Search for the cell housing the specified text and yield its (X, Y) center coordinate. 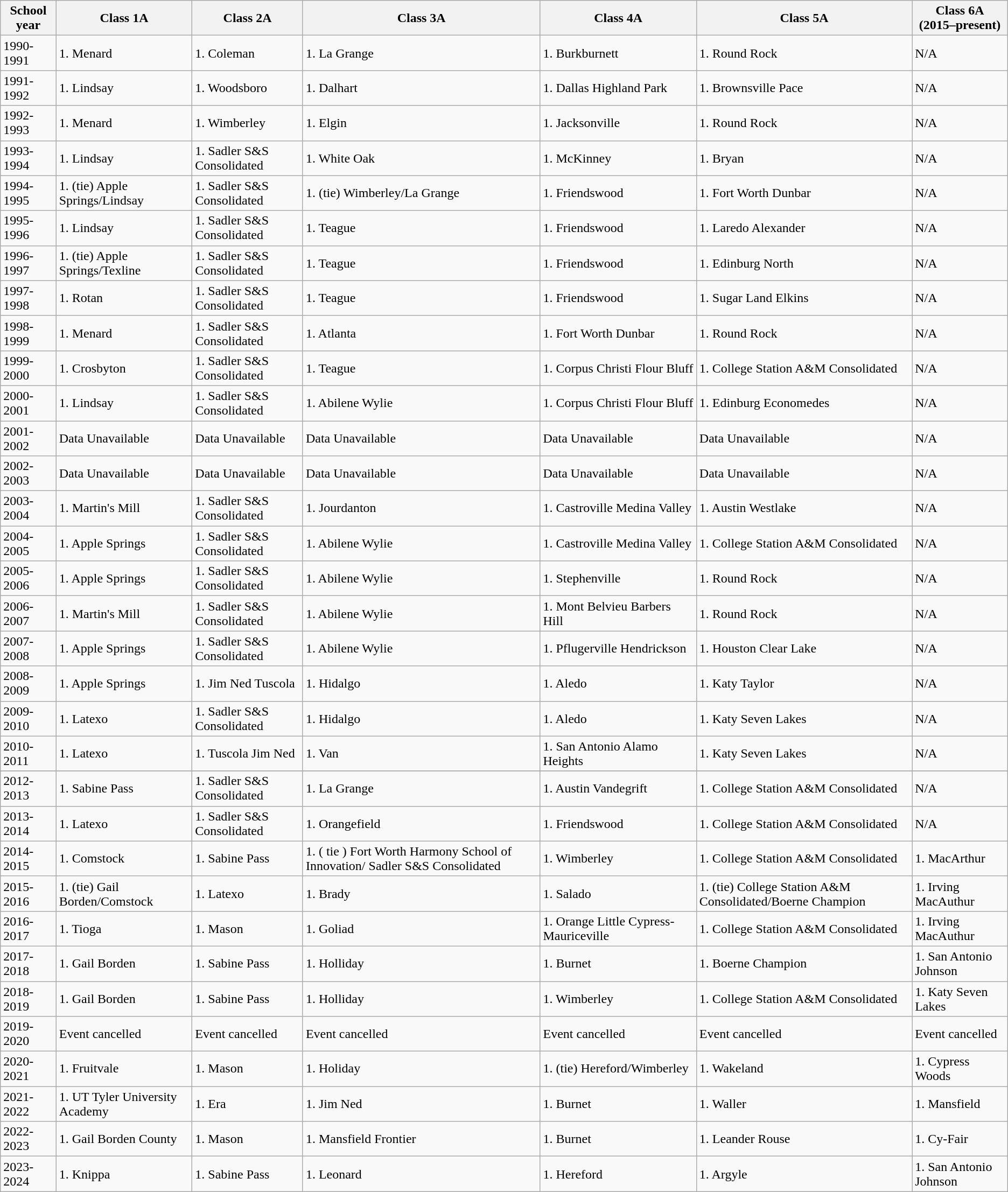
1. Dallas Highland Park (618, 88)
School year (28, 18)
1. Mansfield Frontier (421, 1139)
1. Brownsville Pace (804, 88)
1. Austin Vandegrift (618, 788)
1. (tie) College Station A&M Consolidated/Boerne Champion (804, 894)
1. UT Tyler University Academy (124, 1104)
1. Knippa (124, 1174)
2004-2005 (28, 544)
1. Jim Ned (421, 1104)
2000-2001 (28, 403)
1995-1996 (28, 228)
2022-2023 (28, 1139)
1. Jourdanton (421, 508)
1. Pflugerville Hendrickson (618, 648)
2012-2013 (28, 788)
1993-1994 (28, 158)
1. Edinburg North (804, 263)
1. Tuscola Jim Ned (248, 754)
1. Edinburg Economedes (804, 403)
1990-1991 (28, 53)
1. ( tie ) Fort Worth Harmony School of Innovation/ Sadler S&S Consolidated (421, 858)
1. (tie) Apple Springs/Lindsay (124, 193)
1. Austin Westlake (804, 508)
1. Waller (804, 1104)
1. (tie) Wimberley/La Grange (421, 193)
1. Goliad (421, 928)
1999-2000 (28, 368)
Class 3A (421, 18)
1. Jim Ned Tuscola (248, 684)
2021- 2022 (28, 1104)
1. Coleman (248, 53)
1. Dalhart (421, 88)
1. Boerne Champion (804, 964)
Class 6A(2015–present) (960, 18)
1. Katy Taylor (804, 684)
1. Leonard (421, 1174)
2009-2010 (28, 718)
1. Houston Clear Lake (804, 648)
1. Salado (618, 894)
1992-1993 (28, 123)
Class 1A (124, 18)
2015-2016 (28, 894)
1. Stephenville (618, 578)
1. Mont Belvieu Barbers Hill (618, 614)
1997-1998 (28, 298)
1. Era (248, 1104)
1. Van (421, 754)
2014-2015 (28, 858)
1. Sugar Land Elkins (804, 298)
2017-2018 (28, 964)
1. Cy-Fair (960, 1139)
1. Tioga (124, 928)
1. Hereford (618, 1174)
2005-2006 (28, 578)
Class 2A (248, 18)
1. Burkburnett (618, 53)
1. (tie) Apple Springs/Texline (124, 263)
1. Holiday (421, 1069)
1. Leander Rouse (804, 1139)
1. White Oak (421, 158)
1. Orange Little Cypress-Mauriceville (618, 928)
2008-2009 (28, 684)
1. Woodsboro (248, 88)
1. San Antonio Alamo Heights (618, 754)
1. Mansfield (960, 1104)
2003-2004 (28, 508)
2016-2017 (28, 928)
1. Elgin (421, 123)
1. Atlanta (421, 333)
1996-1997 (28, 263)
1. MacArthur (960, 858)
1. (tie) Hereford/Wimberley (618, 1069)
1994-1995 (28, 193)
1. Bryan (804, 158)
1998-1999 (28, 333)
1. Orangefield (421, 824)
2006-2007 (28, 614)
1. Crosbyton (124, 368)
1. Brady (421, 894)
2019-2020 (28, 1034)
Class 4A (618, 18)
1. Cypress Woods (960, 1069)
1. Comstock (124, 858)
2018-2019 (28, 998)
2007-2008 (28, 648)
1. Rotan (124, 298)
2001-2002 (28, 438)
1. Argyle (804, 1174)
1. Gail Borden County (124, 1139)
1. Jacksonville (618, 123)
2002-2003 (28, 474)
1. (tie) Gail Borden/Comstock (124, 894)
2010-2011 (28, 754)
1991-1992 (28, 88)
1. Laredo Alexander (804, 228)
1. McKinney (618, 158)
1. Fruitvale (124, 1069)
2023-2024 (28, 1174)
Class 5A (804, 18)
2013-2014 (28, 824)
1. Wakeland (804, 1069)
2020- 2021 (28, 1069)
